Extract the [X, Y] coordinate from the center of the cell holding the provided text.  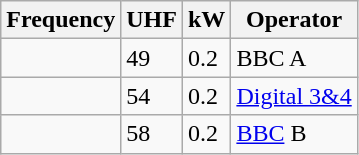
Digital 3&4 [294, 96]
UHF [152, 20]
BBC B [294, 134]
Frequency [61, 20]
58 [152, 134]
54 [152, 96]
49 [152, 58]
kW [206, 20]
Operator [294, 20]
BBC A [294, 58]
